From the cell containing the given text, extract its center point as [X, Y] coordinate. 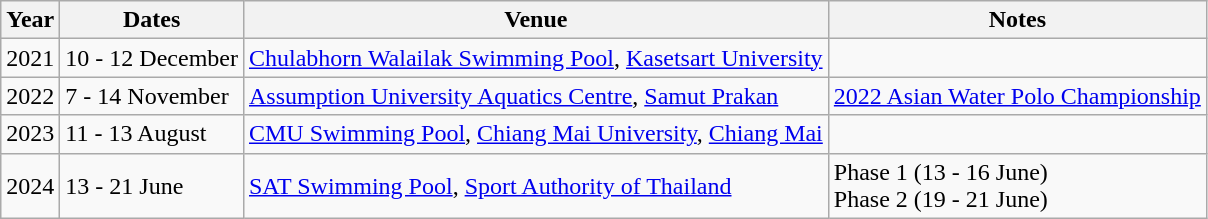
2021 [30, 58]
10 - 12 December [152, 58]
Dates [152, 20]
Year [30, 20]
2024 [30, 186]
Phase 1 (13 - 16 June)Phase 2 (19 - 21 June) [1017, 186]
Chulabhorn Walailak Swimming Pool, Kasetsart University [536, 58]
13 - 21 June [152, 186]
7 - 14 November [152, 96]
Assumption University Aquatics Centre, Samut Prakan [536, 96]
Venue [536, 20]
2023 [30, 134]
2022 [30, 96]
2022 Asian Water Polo Championship [1017, 96]
Notes [1017, 20]
SAT Swimming Pool, Sport Authority of Thailand [536, 186]
CMU Swimming Pool, Chiang Mai University, Chiang Mai [536, 134]
11 - 13 August [152, 134]
